Find where the given text appears and provide that cell's center as [X, Y] coordinate. 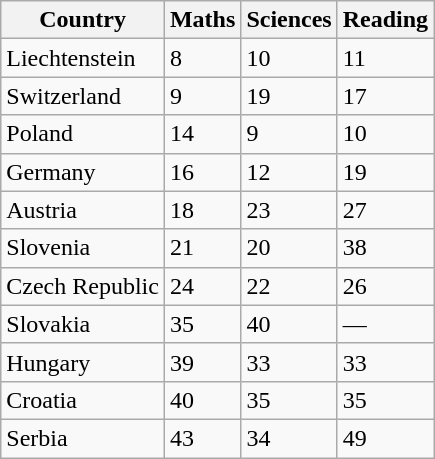
Sciences [289, 20]
14 [202, 134]
24 [202, 286]
Czech Republic [83, 286]
Switzerland [83, 96]
Liechtenstein [83, 58]
Slovakia [83, 324]
Hungary [83, 362]
20 [289, 248]
18 [202, 210]
38 [385, 248]
26 [385, 286]
12 [289, 172]
43 [202, 438]
Maths [202, 20]
39 [202, 362]
Reading [385, 20]
17 [385, 96]
— [385, 324]
Serbia [83, 438]
16 [202, 172]
Austria [83, 210]
22 [289, 286]
23 [289, 210]
49 [385, 438]
Germany [83, 172]
27 [385, 210]
Croatia [83, 400]
Slovenia [83, 248]
21 [202, 248]
Poland [83, 134]
11 [385, 58]
8 [202, 58]
34 [289, 438]
Country [83, 20]
